Capture the cell that displays the provided text and extract its (X, Y) central coordinate. 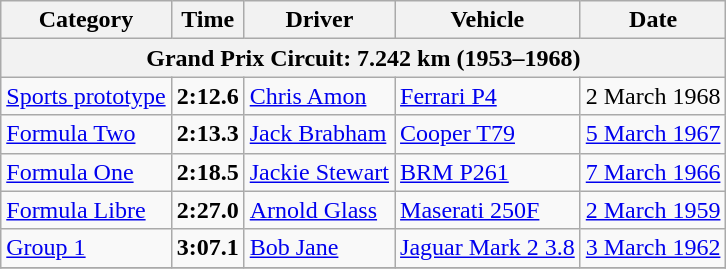
2:27.0 (208, 210)
Formula Libre (86, 210)
Cooper T79 (488, 134)
Arnold Glass (319, 210)
Chris Amon (319, 96)
Formula One (86, 172)
Vehicle (488, 20)
Ferrari P4 (488, 96)
2:13.3 (208, 134)
2:12.6 (208, 96)
Bob Jane (319, 248)
Jaguar Mark 2 3.8 (488, 248)
Category (86, 20)
Driver (319, 20)
Sports prototype (86, 96)
Formula Two (86, 134)
Maserati 250F (488, 210)
3 March 1962 (653, 248)
Group 1 (86, 248)
3:07.1 (208, 248)
5 March 1967 (653, 134)
Time (208, 20)
2:18.5 (208, 172)
7 March 1966 (653, 172)
Jack Brabham (319, 134)
2 March 1959 (653, 210)
Grand Prix Circuit: 7.242 km (1953–1968) (364, 58)
2 March 1968 (653, 96)
Date (653, 20)
Jackie Stewart (319, 172)
BRM P261 (488, 172)
